Capture the cell that displays the provided text and extract its (x, y) central coordinate. 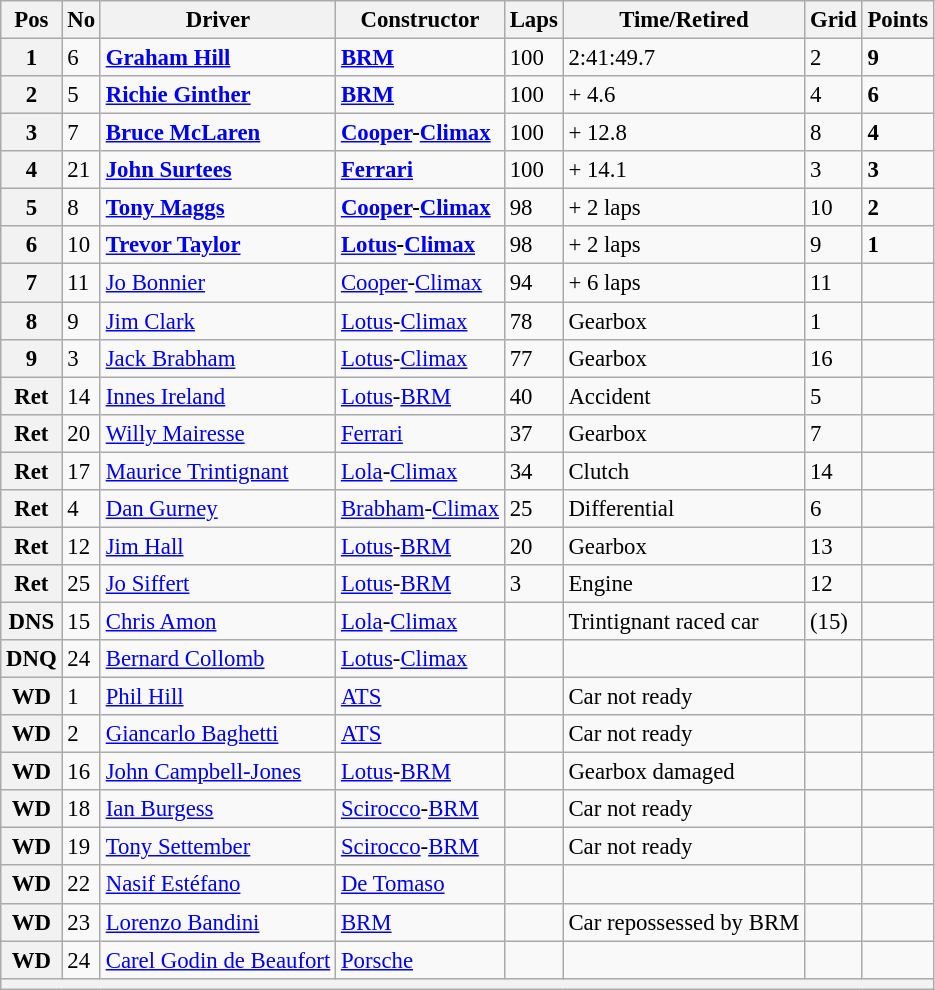
77 (534, 358)
17 (81, 471)
DNQ (32, 659)
Car repossessed by BRM (684, 922)
21 (81, 170)
John Surtees (218, 170)
Clutch (684, 471)
Lorenzo Bandini (218, 922)
Jim Hall (218, 546)
13 (834, 546)
34 (534, 471)
22 (81, 885)
+ 6 laps (684, 283)
Tony Maggs (218, 208)
Innes Ireland (218, 396)
Willy Mairesse (218, 433)
Carel Godin de Beaufort (218, 960)
+ 4.6 (684, 95)
Grid (834, 20)
94 (534, 283)
2:41:49.7 (684, 58)
Dan Gurney (218, 509)
De Tomaso (420, 885)
19 (81, 847)
Chris Amon (218, 621)
Jack Brabham (218, 358)
Tony Settember (218, 847)
Phil Hill (218, 697)
Pos (32, 20)
Richie Ginther (218, 95)
Graham Hill (218, 58)
Jo Siffert (218, 584)
Bernard Collomb (218, 659)
Nasif Estéfano (218, 885)
Laps (534, 20)
Time/Retired (684, 20)
Giancarlo Baghetti (218, 734)
78 (534, 321)
Jim Clark (218, 321)
No (81, 20)
37 (534, 433)
15 (81, 621)
40 (534, 396)
Differential (684, 509)
Trintignant raced car (684, 621)
Brabham-Climax (420, 509)
+ 14.1 (684, 170)
John Campbell-Jones (218, 772)
Points (898, 20)
Bruce McLaren (218, 133)
(15) (834, 621)
Jo Bonnier (218, 283)
Accident (684, 396)
Trevor Taylor (218, 245)
Constructor (420, 20)
Porsche (420, 960)
+ 12.8 (684, 133)
18 (81, 809)
Maurice Trintignant (218, 471)
Driver (218, 20)
23 (81, 922)
DNS (32, 621)
Ian Burgess (218, 809)
Engine (684, 584)
Gearbox damaged (684, 772)
